Output the (X, Y) coordinate of the center of the cell containing the given text.  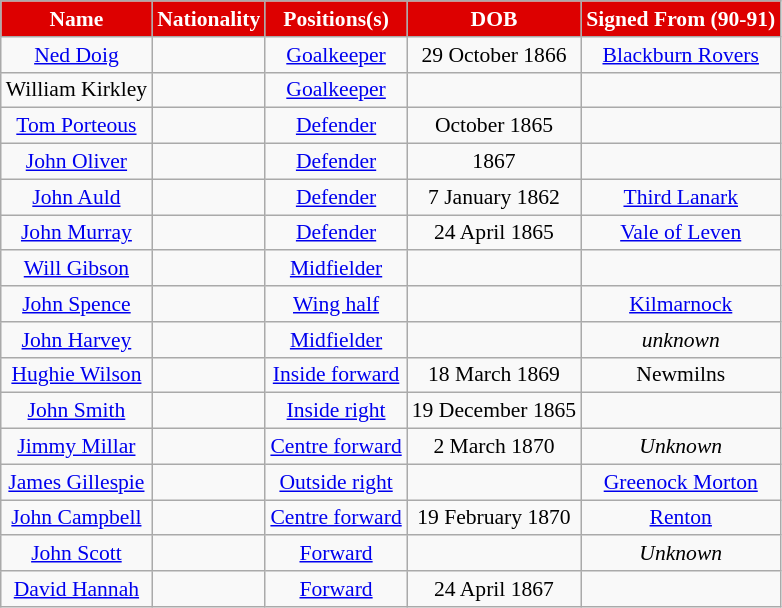
Renton (680, 518)
7 January 1862 (494, 197)
Name (76, 19)
2 March 1870 (494, 447)
24 April 1865 (494, 233)
Greenock Morton (680, 482)
John Murray (76, 233)
18 March 1869 (494, 375)
Hughie Wilson (76, 375)
William Kirkley (76, 90)
October 1865 (494, 126)
Positions(s) (336, 19)
John Campbell (76, 518)
DOB (494, 19)
29 October 1866 (494, 55)
John Spence (76, 304)
Inside right (336, 411)
24 April 1867 (494, 589)
Blackburn Rovers (680, 55)
Vale of Leven (680, 233)
Inside forward (336, 375)
Ned Doig (76, 55)
19 February 1870 (494, 518)
John Harvey (76, 340)
David Hannah (76, 589)
John Auld (76, 197)
Nationality (208, 19)
John Scott (76, 554)
Outside right (336, 482)
Will Gibson (76, 269)
Wing half (336, 304)
John Smith (76, 411)
Newmilns (680, 375)
Signed From (90-91) (680, 19)
James Gillespie (76, 482)
1867 (494, 162)
unknown (680, 340)
Jimmy Millar (76, 447)
19 December 1865 (494, 411)
John Oliver (76, 162)
Third Lanark (680, 197)
Kilmarnock (680, 304)
Tom Porteous (76, 126)
